Locate the cell with the specified text and output its (x, y) center coordinate. 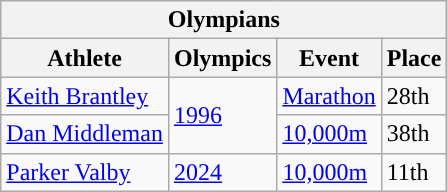
Athlete (85, 58)
Dan Middleman (85, 134)
Olympics (222, 58)
28th (414, 96)
1996 (222, 115)
Place (414, 58)
Parker Valby (85, 172)
Keith Brantley (85, 96)
Marathon (329, 96)
11th (414, 172)
Event (329, 58)
2024 (222, 172)
38th (414, 134)
Olympians (224, 20)
